Detect which cell encompasses the target text, then output its [X, Y] center coordinate. 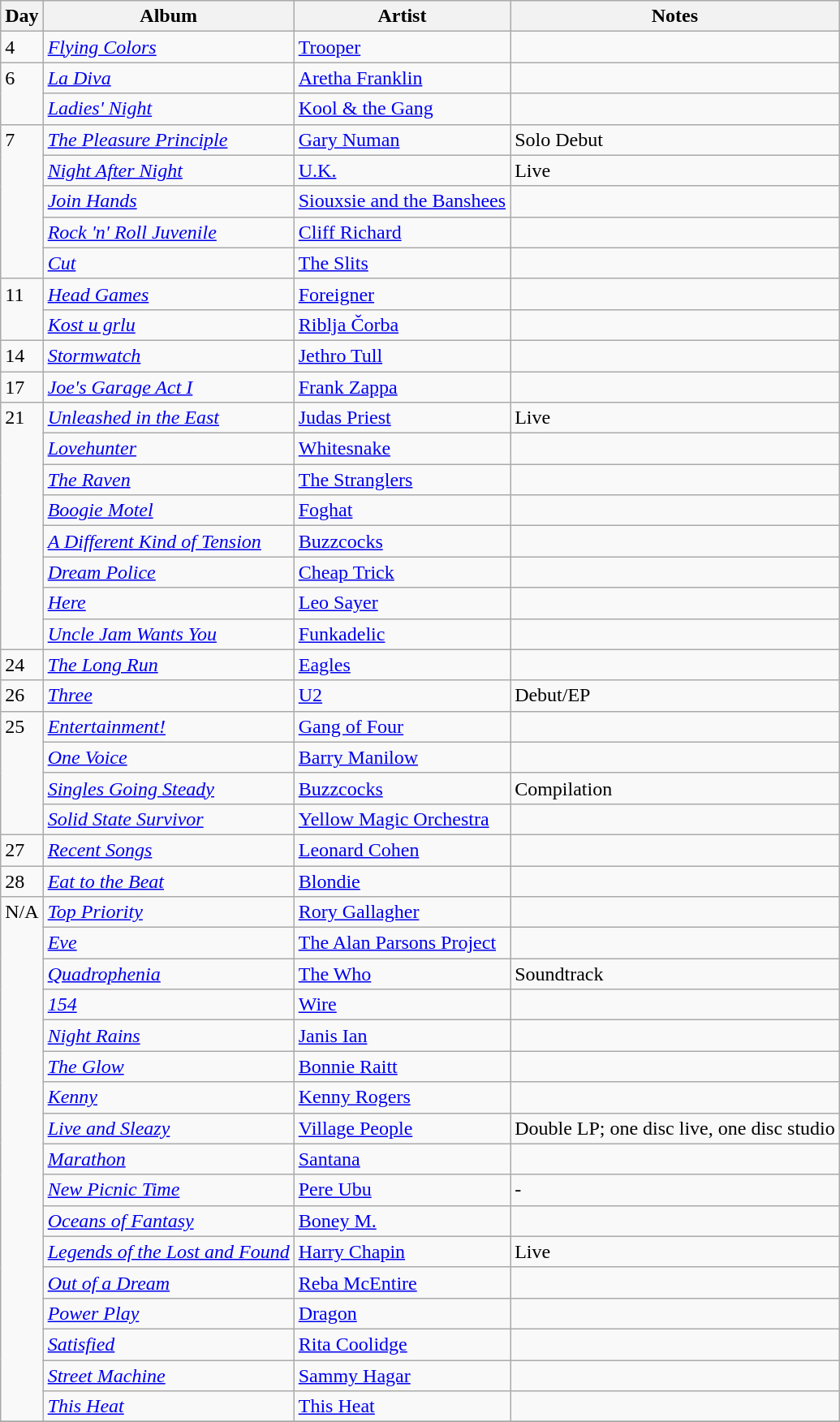
Leo Sayer [402, 603]
25 [22, 773]
Riblja Čorba [402, 325]
Foghat [402, 511]
17 [22, 387]
Joe's Garage Act I [169, 387]
Power Play [169, 1313]
Kost u grlu [169, 325]
Stormwatch [169, 355]
Santana [402, 1159]
Head Games [169, 294]
Boogie Motel [169, 511]
A Different Kind of Tension [169, 541]
Barry Manilow [402, 757]
Rory Gallagher [402, 912]
Rita Coolidge [402, 1344]
The Alan Parsons Project [402, 943]
Quadrophenia [169, 974]
154 [169, 1005]
Frank Zappa [402, 387]
Recent Songs [169, 850]
Foreigner [402, 294]
Cut [169, 263]
Gang of Four [402, 726]
One Voice [169, 757]
Yellow Magic Orchestra [402, 819]
Dragon [402, 1313]
Trooper [402, 47]
28 [22, 881]
Unleashed in the East [169, 418]
Solid State Survivor [169, 819]
Soundtrack [675, 974]
- [675, 1190]
14 [22, 355]
Eagles [402, 665]
Harry Chapin [402, 1252]
Aretha Franklin [402, 78]
U2 [402, 696]
Funkadelic [402, 634]
Three [169, 696]
The Raven [169, 480]
24 [22, 665]
11 [22, 309]
Debut/EP [675, 696]
Reba McEntire [402, 1282]
Legends of the Lost and Found [169, 1252]
Siouxsie and the Banshees [402, 201]
The Long Run [169, 665]
Night Rains [169, 1036]
Boney M. [402, 1221]
Entertainment! [169, 726]
6 [22, 93]
4 [22, 47]
Cheap Trick [402, 572]
Kool & the Gang [402, 109]
Blondie [402, 881]
Flying Colors [169, 47]
Album [169, 16]
21 [22, 526]
Solo Debut [675, 140]
Live and Sleazy [169, 1128]
Day [22, 16]
Street Machine [169, 1376]
The Glow [169, 1066]
The Stranglers [402, 480]
Whitesnake [402, 449]
Uncle Jam Wants You [169, 634]
New Picnic Time [169, 1190]
Lovehunter [169, 449]
Kenny Rogers [402, 1097]
La Diva [169, 78]
Judas Priest [402, 418]
Double LP; one disc live, one disc studio [675, 1128]
Janis Ian [402, 1036]
27 [22, 850]
Ladies' Night [169, 109]
Rock 'n' Roll Juvenile [169, 232]
Village People [402, 1128]
The Who [402, 974]
Eat to the Beat [169, 881]
Satisfied [169, 1344]
Night After Night [169, 170]
Bonnie Raitt [402, 1066]
Compilation [675, 788]
Dream Police [169, 572]
Join Hands [169, 201]
Sammy Hagar [402, 1376]
Cliff Richard [402, 232]
Jethro Tull [402, 355]
Pere Ubu [402, 1190]
Here [169, 603]
Singles Going Steady [169, 788]
Marathon [169, 1159]
N/A [22, 1159]
Oceans of Fantasy [169, 1221]
Kenny [169, 1097]
The Slits [402, 263]
Eve [169, 943]
Out of a Dream [169, 1282]
U.K. [402, 170]
7 [22, 201]
Top Priority [169, 912]
Leonard Cohen [402, 850]
26 [22, 696]
Gary Numan [402, 140]
The Pleasure Principle [169, 140]
Artist [402, 16]
Wire [402, 1005]
Notes [675, 16]
